Search for the cell housing the specified text and yield its (x, y) center coordinate. 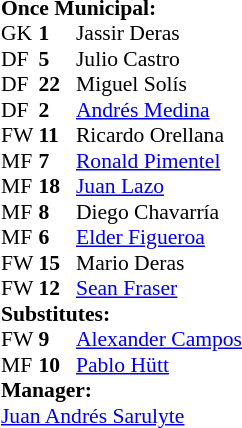
15 (57, 263)
Manager: (122, 391)
12 (57, 289)
Andrés Medina (159, 110)
22 (57, 85)
Ronald Pimentel (159, 161)
Miguel Solís (159, 85)
18 (57, 187)
Alexander Campos (159, 339)
9 (57, 339)
Julio Castro (159, 59)
7 (57, 161)
Elder Figueroa (159, 237)
1 (57, 33)
Mario Deras (159, 263)
10 (57, 365)
Pablo Hütt (159, 365)
Sean Fraser (159, 289)
Juan Lazo (159, 187)
2 (57, 110)
Ricardo Orellana (159, 135)
5 (57, 59)
Jassir Deras (159, 33)
Substitutes: (122, 314)
GK (20, 33)
6 (57, 237)
8 (57, 212)
11 (57, 135)
Diego Chavarría (159, 212)
